Search for the cell housing the specified text and yield its [X, Y] center coordinate. 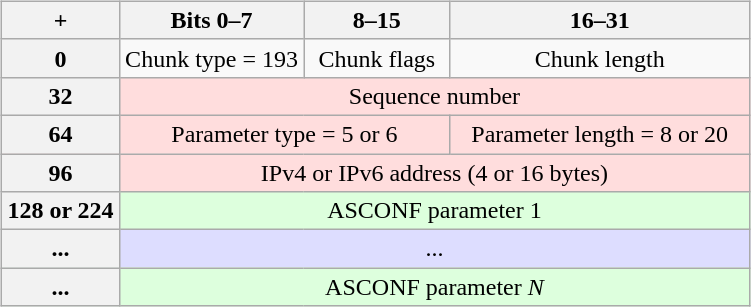
Sequence number [434, 96]
64 [60, 134]
0 [60, 58]
+ [60, 20]
8–15 [377, 20]
Parameter length = 8 or 20 [600, 134]
Chunk length [600, 58]
Bits 0–7 [212, 20]
ASCONF parameter N [434, 287]
128 or 224 [60, 211]
Parameter type = 5 or 6 [284, 134]
ASCONF parameter 1 [434, 211]
16–31 [600, 20]
96 [60, 173]
Chunk flags [377, 58]
Chunk type = 193 [212, 58]
IPv4 or IPv6 address (4 or 16 bytes) [434, 173]
32 [60, 96]
